Extract the (x, y) coordinate from the center of the cell holding the provided text.  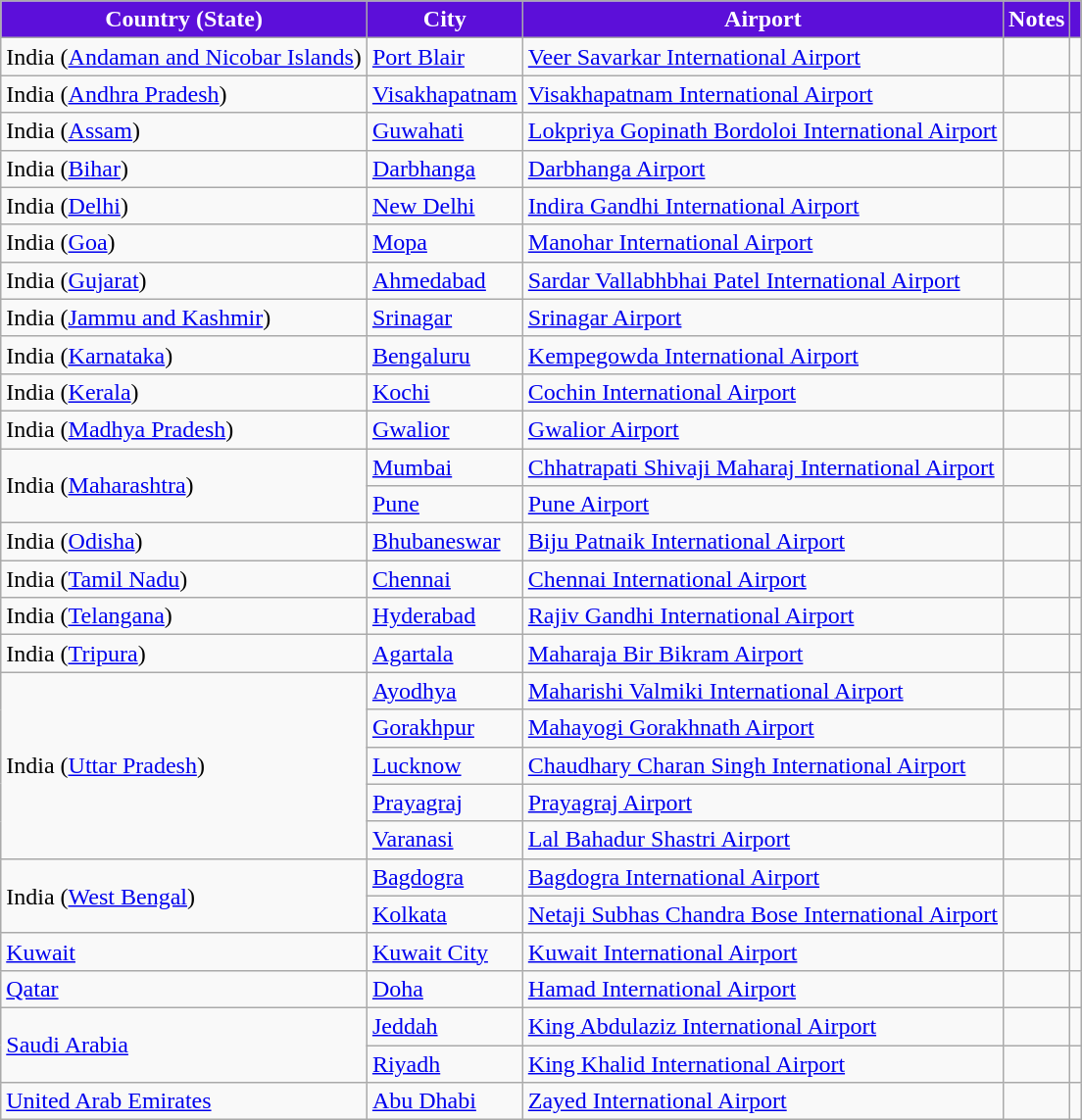
Visakhapatnam (445, 94)
India (Gujarat) (184, 280)
Country (State) (184, 20)
Pune (445, 505)
India (Maharashtra) (184, 486)
Mahayogi Gorakhnath Airport (762, 728)
India (Madhya Pradesh) (184, 429)
India (Andhra Pradesh) (184, 94)
Cochin International Airport (762, 392)
India (Odisha) (184, 542)
Bagdogra International Airport (762, 877)
Mopa (445, 243)
Pune Airport (762, 505)
Riyadh (445, 1063)
Notes (1037, 20)
Lokpriya Gopinath Bordoloi International Airport (762, 131)
Bagdogra (445, 877)
Saudi Arabia (184, 1045)
India (Uttar Pradesh) (184, 765)
Ahmedabad (445, 280)
Kuwait (184, 951)
Kochi (445, 392)
Netaji Subhas Chandra Bose International Airport (762, 914)
Kuwait City (445, 951)
India (Jammu and Kashmir) (184, 317)
India (West Bengal) (184, 896)
Lal Bahadur Shastri Airport (762, 840)
India (Delhi) (184, 206)
City (445, 20)
India (Telangana) (184, 616)
Indira Gandhi International Airport (762, 206)
Bhubaneswar (445, 542)
United Arab Emirates (184, 1101)
Gorakhpur (445, 728)
Chennai International Airport (762, 579)
Darbhanga Airport (762, 169)
Chhatrapati Shivaji Maharaj International Airport (762, 467)
India (Karnataka) (184, 355)
Gwalior Airport (762, 429)
Lucknow (445, 765)
Doha (445, 989)
Prayagraj (445, 803)
Jeddah (445, 1026)
Varanasi (445, 840)
Qatar (184, 989)
India (Kerala) (184, 392)
Chaudhary Charan Singh International Airport (762, 765)
Airport (762, 20)
Hamad International Airport (762, 989)
Maharaja Bir Bikram Airport (762, 654)
Kuwait International Airport (762, 951)
India (Assam) (184, 131)
India (Andaman and Nicobar Islands) (184, 57)
Abu Dhabi (445, 1101)
Srinagar (445, 317)
Rajiv Gandhi International Airport (762, 616)
Kolkata (445, 914)
Srinagar Airport (762, 317)
India (Tamil Nadu) (184, 579)
Agartala (445, 654)
King Abdulaziz International Airport (762, 1026)
Kempegowda International Airport (762, 355)
Zayed International Airport (762, 1101)
Port Blair (445, 57)
Chennai (445, 579)
Biju Patnaik International Airport (762, 542)
India (Bihar) (184, 169)
Manohar International Airport (762, 243)
Gwalior (445, 429)
Veer Savarkar International Airport (762, 57)
Sardar Vallabhbhai Patel International Airport (762, 280)
India (Goa) (184, 243)
Prayagraj Airport (762, 803)
Ayodhya (445, 691)
Mumbai (445, 467)
Visakhapatnam International Airport (762, 94)
Darbhanga (445, 169)
Guwahati (445, 131)
Hyderabad (445, 616)
Bengaluru (445, 355)
India (Tripura) (184, 654)
New Delhi (445, 206)
Maharishi Valmiki International Airport (762, 691)
King Khalid International Airport (762, 1063)
